Return [X, Y] of the center of cell containing provided text 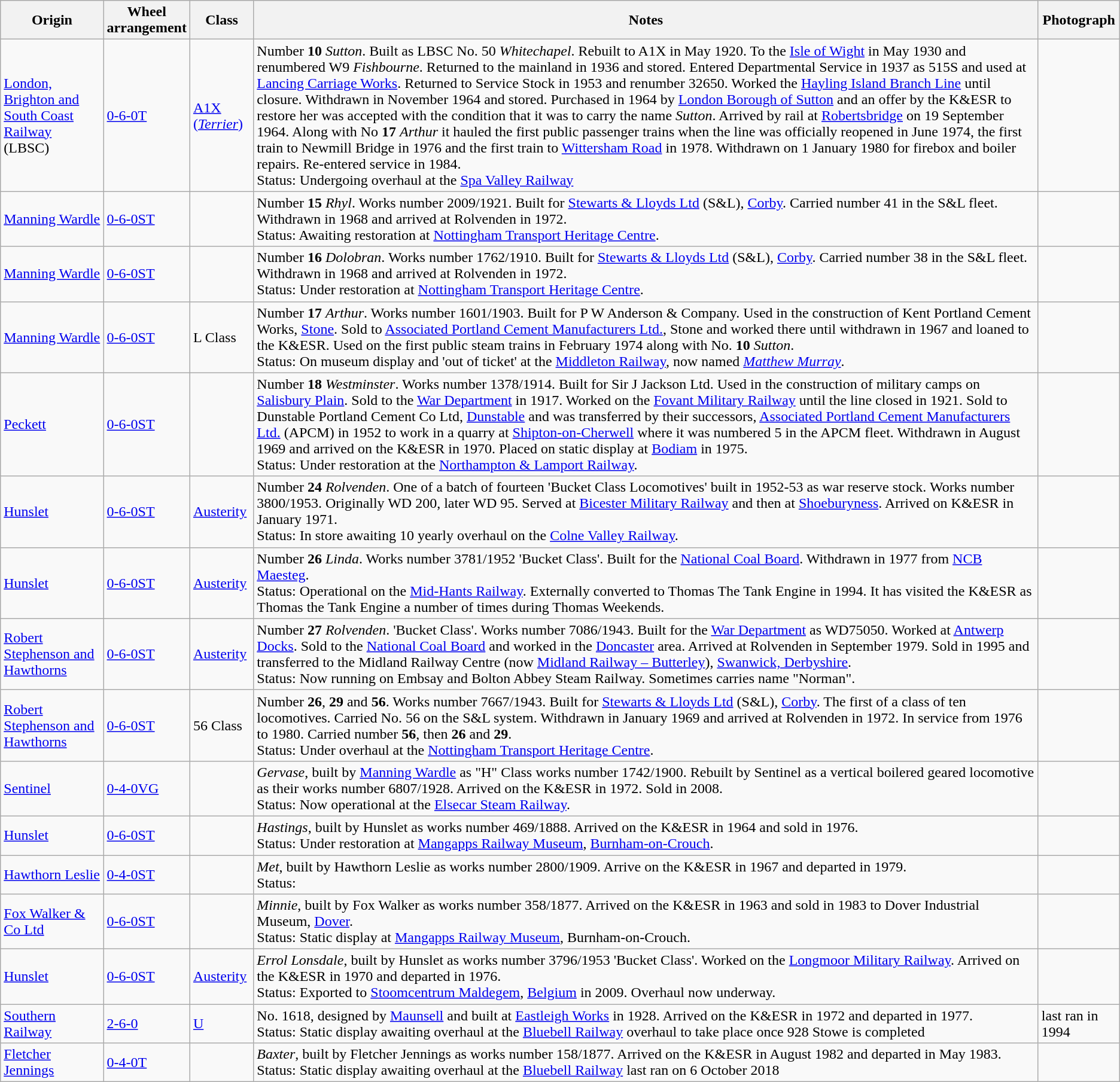
Class [221, 20]
Origin [52, 20]
0-4-0VG [147, 788]
56 Class [221, 725]
Hawthorn Leslie [52, 874]
0-4-0ST [147, 874]
London, Brighton and South Coast Railway (LBSC) [52, 115]
Southern Railway [52, 1024]
Peckett [52, 425]
Met, built by Hawthorn Leslie as works number 2800/1909. Arrive on the K&ESR in 1967 and departed in 1979.Status: [646, 874]
Photograph [1079, 20]
0-6-0T [147, 115]
last ran in 1994 [1079, 1024]
Fox Walker & Co Ltd [52, 922]
U [221, 1024]
L Class [221, 337]
Fletcher Jennings [52, 1062]
Notes [646, 20]
Sentinel [52, 788]
A1X (Terrier) [221, 115]
Wheelarrangement [147, 20]
0-4-0T [147, 1062]
2-6-0 [147, 1024]
